Provide the (x, y) coordinate of the cell's center where the given text is located.  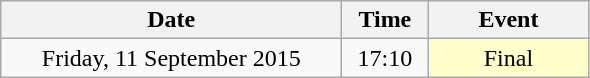
Time (385, 20)
Event (508, 20)
Final (508, 58)
Friday, 11 September 2015 (172, 58)
Date (172, 20)
17:10 (385, 58)
